Output the [x, y] coordinate of the center of the cell containing the given text.  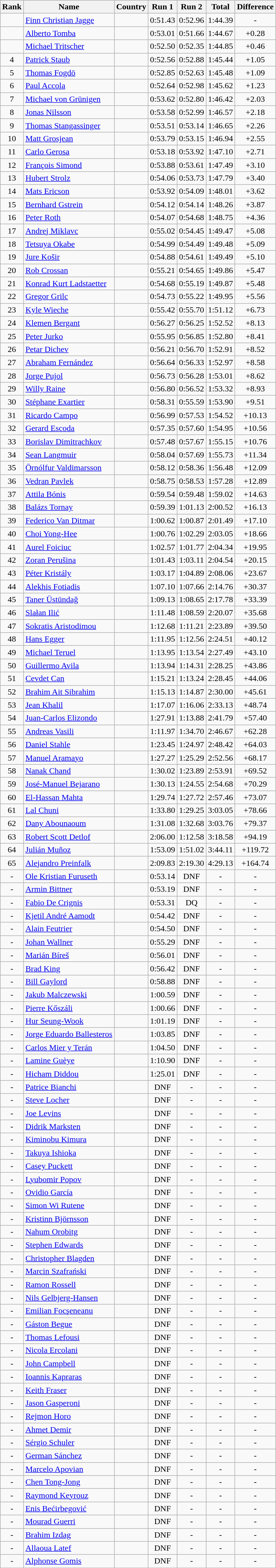
2:53.91 [221, 771]
0:58.75 [163, 481]
Emilian Focşeneanu [69, 1311]
Andreas Vasili [69, 731]
1:33.80 [163, 810]
8 [12, 112]
Daniel Stahle [69, 744]
Enis Bećirbegović [69, 1508]
+5.47 [255, 270]
1:13.94 [163, 665]
2:27.49 [221, 652]
0:56.21 [163, 349]
4:29.13 [221, 863]
25 [12, 336]
1:15.13 [163, 692]
33 [12, 442]
0:55.59 [192, 402]
Thomas Lefousi [69, 1337]
Aurel Foiciuc [69, 547]
45 [12, 600]
+48.74 [255, 705]
0:52.88 [192, 60]
1:01.13 [192, 507]
+44.06 [255, 679]
Jakub Malczewski [69, 995]
2:54.68 [221, 784]
Casey Puckett [69, 1166]
+10.13 [255, 415]
1:48.26 [221, 205]
15 [12, 205]
1:09.13 [163, 600]
John Campbell [69, 1363]
Michael Tritscher [69, 46]
Stephen Edwards [69, 1245]
1:47.10 [221, 152]
0:53.18 [163, 152]
0:56.64 [163, 362]
Rank [12, 7]
Peter Jurko [69, 336]
+10.56 [255, 428]
Rob Crossan [69, 270]
0:54.61 [192, 257]
Alberto Tomba [69, 33]
48 [12, 639]
1:47.49 [221, 165]
13 [12, 178]
1:55.15 [221, 442]
31 [12, 415]
62 [12, 824]
Jonas Nilsson [69, 112]
27 [12, 362]
+11.34 [255, 455]
1:08.59 [192, 613]
2:46.67 [221, 731]
Armin Bittner [69, 889]
Dany Abounaoum [69, 824]
44 [12, 587]
0:52.56 [163, 60]
1:30.13 [163, 784]
1:52.80 [221, 336]
Keith Fraser [69, 1390]
26 [12, 349]
0:57.53 [192, 415]
Ovidio García [69, 1192]
41 [12, 547]
Kristinn Björnsson [69, 1218]
Taner Üstündağ [69, 600]
+10.76 [255, 442]
Abraham Fernández [69, 362]
+16.13 [255, 507]
0:55.42 [163, 310]
Difference [255, 7]
0:53.61 [192, 165]
53 [12, 705]
1:49.87 [221, 283]
1:08.65 [192, 600]
DQ [192, 903]
0:57.69 [192, 455]
1:27.91 [163, 718]
1:11.97 [163, 731]
0:56.25 [192, 323]
1:29.25 [192, 810]
0:57.48 [163, 442]
1:15.21 [163, 679]
+8.13 [255, 323]
+12.09 [255, 468]
0:52.63 [192, 73]
1:51.12 [221, 310]
+0.46 [255, 46]
Rejmon Horo [69, 1416]
1:03.17 [163, 573]
Klemen Bergant [69, 323]
Attila Bónis [69, 494]
0:57.35 [163, 428]
1:11.95 [163, 639]
José-Manuel Bejarano [69, 784]
0:51.66 [192, 33]
2:03.05 [221, 534]
1:10.90 [163, 1061]
0:56.99 [163, 415]
Christopher Blagden [69, 1258]
+57.40 [255, 718]
1:46.57 [221, 112]
1:00.87 [192, 520]
Sokratis Aristodimou [69, 626]
0:53.73 [192, 178]
2:09.83 [163, 863]
2:28.45 [221, 679]
Thomas Stangassinger [69, 125]
3:18.58 [221, 837]
Lal Chuni [69, 810]
0:56.27 [163, 323]
Julián Muñoz [69, 850]
Patrice Bianchi [69, 1087]
1:24.55 [192, 784]
34 [12, 455]
+3.10 [255, 165]
0:58.53 [192, 481]
1:23.89 [192, 771]
Andrej Miklavc [69, 231]
1:03.85 [163, 1034]
20 [12, 270]
1:57.28 [221, 481]
0:56.73 [163, 375]
Jean Khalil [69, 705]
36 [12, 481]
1:45.44 [221, 60]
Manuel Aramayo [69, 758]
1:48.75 [221, 218]
Run 1 [163, 7]
Stéphane Exartier [69, 402]
5 [12, 73]
2:00.52 [221, 507]
+19.95 [255, 547]
1:53.01 [221, 375]
1:49.49 [221, 257]
+3.87 [255, 205]
1:13.24 [192, 679]
10 [12, 138]
0:52.85 [163, 73]
0:58.88 [163, 981]
0:54.65 [192, 270]
0:53.15 [192, 138]
0:54.45 [192, 231]
Konrad Kurt Ladstaetter [69, 283]
1:47.79 [221, 178]
46 [12, 613]
28 [12, 375]
1:53.09 [163, 850]
1:12.68 [163, 626]
François Simond [69, 165]
+45.61 [255, 692]
+164.74 [255, 863]
Brahim Izdag [69, 1535]
54 [12, 718]
49 [12, 652]
Nicola Ercolani [69, 1350]
1:29.74 [163, 797]
1:04.50 [163, 1048]
3:03.76 [221, 824]
1:46.65 [221, 125]
+8.62 [255, 375]
+69.52 [255, 771]
0:56.80 [163, 389]
+43.10 [255, 652]
30 [12, 402]
2:52.56 [221, 758]
+5.56 [255, 297]
37 [12, 494]
+14.63 [255, 494]
1:00.62 [163, 520]
0:59.48 [192, 494]
0:54.09 [192, 191]
9 [12, 125]
1:02.57 [163, 547]
0:55.19 [192, 283]
Kjetil André Aamodt [69, 916]
2:01.49 [221, 520]
1:02.29 [192, 534]
Ahmet Demir [69, 1430]
1:44.67 [221, 33]
+1.09 [255, 73]
2:57.46 [221, 797]
1:12.58 [192, 837]
Alejandro Preinfalk [69, 863]
1:52.52 [221, 323]
+1.05 [255, 60]
+79.37 [255, 824]
0:54.50 [163, 929]
Jorge Eduardo Ballesteros [69, 1034]
Peter Roth [69, 218]
Gáston Begue [69, 1324]
Bernhard Gstrein [69, 205]
2:23.89 [221, 626]
Kyle Wieche [69, 310]
Robert Scott Detlof [69, 837]
1:14.31 [192, 665]
Kiminobu Kimura [69, 1140]
60 [12, 797]
1:53.32 [221, 389]
+73.07 [255, 797]
Ricardo Campo [69, 415]
+9.51 [255, 402]
1:16.06 [192, 705]
43 [12, 573]
2:14.76 [221, 587]
1:04.89 [192, 573]
2:41.79 [221, 718]
1:07.10 [163, 587]
+6.73 [255, 310]
0:59.54 [163, 494]
4 [12, 60]
0:53.51 [163, 125]
+35.68 [255, 613]
Hicham Diddou [69, 1074]
+39.50 [255, 626]
Joe Levins [69, 1113]
2:04.54 [221, 560]
16 [12, 218]
Petar Dichev [69, 349]
0:57.60 [192, 428]
57 [12, 758]
Michael Teruel [69, 652]
1:11.48 [163, 613]
Nahum Orobitg [69, 1232]
Marcelo Apovian [69, 1469]
+3.62 [255, 191]
1:54.52 [221, 415]
64 [12, 850]
2:33.13 [221, 705]
0:57.67 [192, 442]
Ramon Rossell [69, 1285]
+1.23 [255, 86]
0:53.19 [163, 889]
2:20.07 [221, 613]
2:06.00 [163, 837]
+68.17 [255, 758]
El-Hassan Mahta [69, 797]
0:56.42 [163, 968]
0:55.29 [163, 942]
+70.29 [255, 784]
Johan Wallner [69, 942]
+18.66 [255, 534]
1:24.97 [192, 744]
+2.71 [255, 152]
0:52.35 [192, 46]
0:55.21 [163, 270]
Marcin Szafrański [69, 1271]
Nils Gelbjerg-Hansen [69, 1298]
1:30.02 [163, 771]
1:44.85 [221, 46]
Hans Egger [69, 639]
1:49.95 [221, 297]
+2.18 [255, 112]
Simon Wi Rutene [69, 1205]
65 [12, 863]
0:55.95 [163, 336]
Country [131, 7]
Tetsuya Okabe [69, 244]
+43.86 [255, 665]
+94.19 [255, 837]
+2.03 [255, 99]
Didrik Marksten [69, 1126]
0:56.28 [192, 375]
47 [12, 626]
Alain Feutrier [69, 929]
Zoran Perušina [69, 560]
Carlo Gerosa [69, 152]
1:12.56 [192, 639]
+2.55 [255, 138]
+33.39 [255, 600]
1:03.11 [192, 560]
2:30.00 [221, 692]
1:46.42 [221, 99]
42 [12, 560]
0:56.85 [192, 336]
3:03.05 [221, 810]
0:54.07 [163, 218]
Total [221, 7]
1:55.73 [221, 455]
0:52.80 [192, 99]
+119.72 [255, 850]
1:32.68 [192, 824]
0:54.99 [163, 244]
1:14.87 [192, 692]
1:07.66 [192, 587]
6 [12, 86]
+12.89 [255, 481]
0:55.70 [192, 310]
+8.93 [255, 389]
1:11.21 [192, 626]
Michael von Grünigen [69, 99]
52 [12, 692]
1:59.02 [221, 494]
0:54.73 [163, 297]
2:04.34 [221, 547]
Jason Gasperoni [69, 1403]
Name [69, 7]
58 [12, 771]
1:23.45 [163, 744]
Fabio De Crignis [69, 903]
Hubert Strolz [69, 178]
+64.03 [255, 744]
+2.26 [255, 125]
1:54.95 [221, 428]
2:48.42 [221, 744]
+17.10 [255, 520]
Thomas Fogdö [69, 73]
Paul Accola [69, 86]
1:01.43 [163, 560]
1:49.86 [221, 270]
+5.10 [255, 257]
1:48.01 [221, 191]
1:56.48 [221, 468]
38 [12, 507]
Chen Tong-Jong [69, 1482]
0:52.99 [192, 112]
+8.58 [255, 362]
+8.52 [255, 349]
1:52.97 [221, 362]
0:54.12 [163, 205]
1:49.48 [221, 244]
Bill Gaylord [69, 981]
55 [12, 731]
+62.28 [255, 731]
2:19.30 [192, 863]
0:54.88 [163, 257]
0:59.39 [163, 507]
1:27.72 [192, 797]
1:25.29 [192, 758]
21 [12, 283]
Lyubomir Popov [69, 1179]
1:00.76 [163, 534]
3:44.11 [221, 850]
11 [12, 152]
7 [12, 99]
Balázs Tornay [69, 507]
Matt Grosjean [69, 138]
2:24.51 [221, 639]
19 [12, 257]
40 [12, 534]
50 [12, 665]
24 [12, 323]
0:52.64 [163, 86]
Ole Kristian Furuseth [69, 876]
1:25.01 [163, 1074]
Sérgio Schuler [69, 1443]
+78.66 [255, 810]
Raymond Keyrouz [69, 1495]
0:58.04 [163, 455]
+5.09 [255, 244]
Alphonse Gomis [69, 1561]
1:00.59 [163, 995]
39 [12, 520]
+23.67 [255, 573]
1:51.02 [192, 850]
1:44.39 [221, 20]
0:56.52 [192, 389]
61 [12, 810]
0:56.01 [163, 955]
+5.48 [255, 283]
Ioannis Kapraras [69, 1377]
0:53.58 [163, 112]
1:49.47 [221, 231]
0:58.36 [192, 468]
Örnólfur Valdimarsson [69, 468]
1:01.77 [192, 547]
+20.15 [255, 560]
0:54.42 [163, 916]
0:54.06 [163, 178]
Federico Van Ditmar [69, 520]
32 [12, 428]
Gregor Grilc [69, 297]
Alekhis Fotiadis [69, 587]
+30.37 [255, 587]
Jure Košir [69, 257]
0:53.31 [163, 903]
23 [12, 310]
56 [12, 744]
1:46.94 [221, 138]
0:53.88 [163, 165]
Nanak Chand [69, 771]
0:51.43 [163, 20]
1:13.95 [163, 652]
0:56.70 [192, 349]
Carlos Mier y Terán [69, 1048]
14 [12, 191]
1:45.62 [221, 86]
+5.08 [255, 231]
Brahim Ait Sibrahim [69, 692]
2:17.78 [221, 600]
German Sánchez [69, 1456]
0:53.79 [163, 138]
Cevdet Can [69, 679]
Péter Kristály [69, 573]
1:34.70 [192, 731]
Brad King [69, 968]
Mourad Guerri [69, 1522]
Gerard Escoda [69, 428]
Patrick Staub [69, 60]
0:52.98 [192, 86]
1:01.19 [163, 1021]
Steve Locher [69, 1100]
+40.12 [255, 639]
Hur Seung-Wook [69, 1021]
0:56.33 [192, 362]
Sean Langmuir [69, 455]
0:58.31 [163, 402]
0:52.96 [192, 20]
Run 2 [192, 7]
0:55.02 [163, 231]
Guillermo Avila [69, 665]
Marián Bíreš [69, 955]
2:08.06 [221, 573]
0:53.62 [163, 99]
63 [12, 837]
29 [12, 389]
Takuya Ishioka [69, 1153]
Juan-Carlos Elizondo [69, 718]
1:52.91 [221, 349]
1:53.90 [221, 402]
Lamine Guèye [69, 1061]
0:53.01 [163, 33]
Mats Ericson [69, 191]
+4.36 [255, 218]
1:13.88 [192, 718]
1:13.54 [192, 652]
0:55.22 [192, 297]
1:31.08 [163, 824]
+0.28 [255, 33]
Vedran Pavlek [69, 481]
Pierre Kőszáli [69, 1008]
1:00.66 [163, 1008]
0:52.50 [163, 46]
18 [12, 244]
+8.41 [255, 336]
1:17.07 [163, 705]
17 [12, 231]
2:28.25 [221, 665]
Slałan Ilić [69, 613]
1:27.27 [163, 758]
Finn Christian Jagge [69, 20]
0:58.12 [163, 468]
59 [12, 784]
Willy Raine [69, 389]
35 [12, 468]
22 [12, 297]
Borislav Dimitrachkov [69, 442]
12 [12, 165]
+3.40 [255, 178]
1:45.48 [221, 73]
Allaoua Latef [69, 1548]
0:54.14 [192, 205]
Jorge Pujol [69, 375]
51 [12, 679]
0:54.49 [192, 244]
Choi Yong-Hee [69, 534]
